Search for the cell housing the specified text and yield its (x, y) center coordinate. 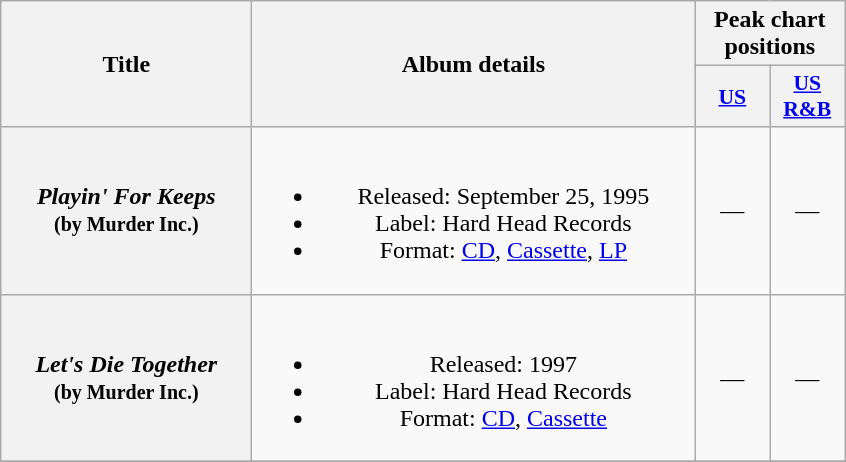
Playin' For Keeps(by Murder Inc.) (126, 210)
US (732, 96)
Released: 1997Label: Hard Head RecordsFormat: CD, Cassette (474, 378)
Peak chart positions (770, 34)
Let's Die Together(by Murder Inc.) (126, 378)
Album details (474, 64)
US R&B (808, 96)
Released: September 25, 1995Label: Hard Head RecordsFormat: CD, Cassette, LP (474, 210)
Title (126, 64)
